Identify which cell holds the provided text, then report its (x, y) central coordinate. 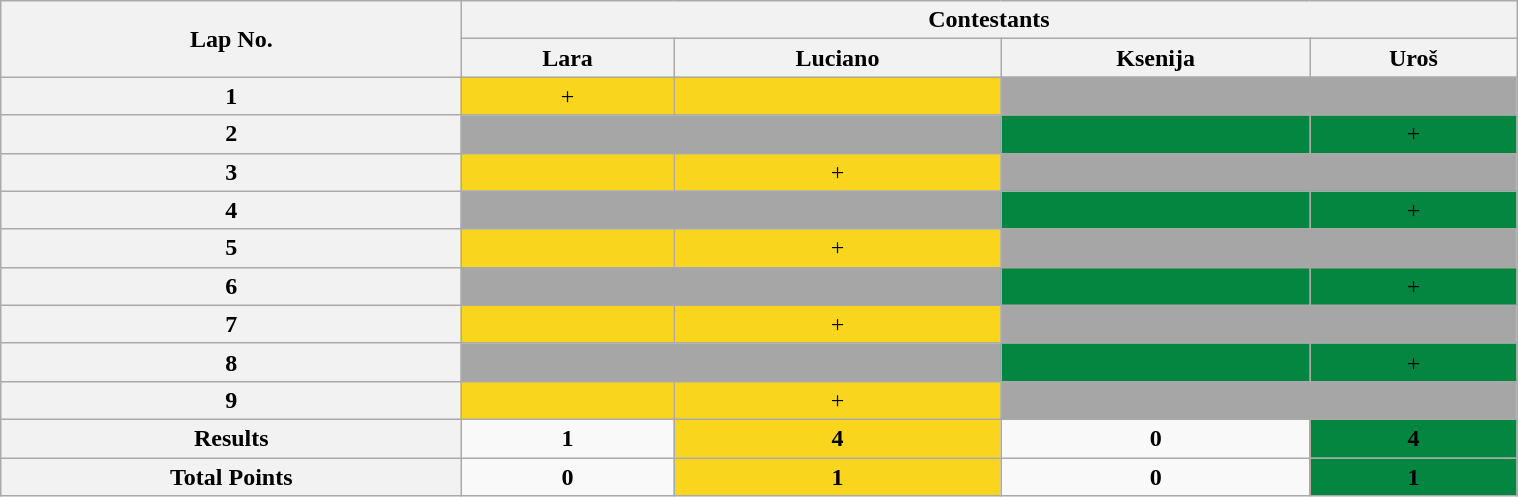
8 (231, 362)
2 (231, 134)
Lap No. (231, 39)
Total Points (231, 477)
Lara (568, 58)
Results (231, 438)
Contestants (988, 20)
9 (231, 400)
7 (231, 324)
5 (231, 248)
6 (231, 286)
Ksenija (1156, 58)
Luciano (838, 58)
3 (231, 172)
Uroš (1413, 58)
